Capture the cell that displays the provided text and extract its (x, y) central coordinate. 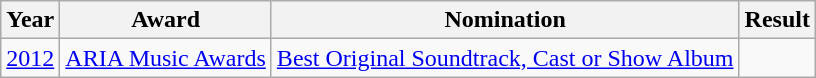
Nomination (505, 20)
2012 (30, 58)
ARIA Music Awards (166, 58)
Award (166, 20)
Result (777, 20)
Year (30, 20)
Best Original Soundtrack, Cast or Show Album (505, 58)
